Output the [x, y] coordinate of the center of the cell containing the given text.  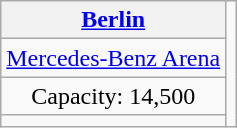
Mercedes-Benz Arena [114, 58]
Capacity: 14,500 [114, 96]
Berlin [114, 20]
